Output the (X, Y) coordinate of the center of the cell containing the given text.  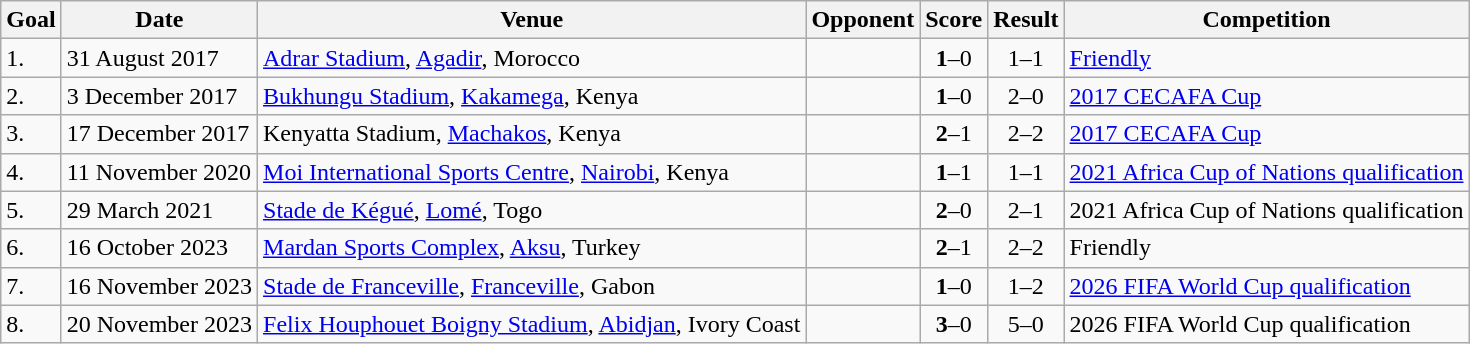
Moi International Sports Centre, Nairobi, Kenya (532, 172)
Bukhungu Stadium, Kakamega, Kenya (532, 96)
Adrar Stadium, Agadir, Morocco (532, 58)
29 March 2021 (159, 210)
Score (954, 20)
11 November 2020 (159, 172)
Stade de Kégué, Lomé, Togo (532, 210)
5. (31, 210)
3. (31, 134)
1. (31, 58)
3–0 (954, 324)
16 October 2023 (159, 248)
Mardan Sports Complex, Aksu, Turkey (532, 248)
8. (31, 324)
Opponent (863, 20)
Result (1026, 20)
Venue (532, 20)
Goal (31, 20)
Felix Houphouet Boigny Stadium, Abidjan, Ivory Coast (532, 324)
17 December 2017 (159, 134)
5–0 (1026, 324)
Date (159, 20)
Competition (1266, 20)
1–2 (1026, 286)
Stade de Franceville, Franceville, Gabon (532, 286)
16 November 2023 (159, 286)
4. (31, 172)
31 August 2017 (159, 58)
7. (31, 286)
20 November 2023 (159, 324)
2. (31, 96)
Kenyatta Stadium, Machakos, Kenya (532, 134)
3 December 2017 (159, 96)
6. (31, 248)
